Return [x, y] of the center of cell containing provided text 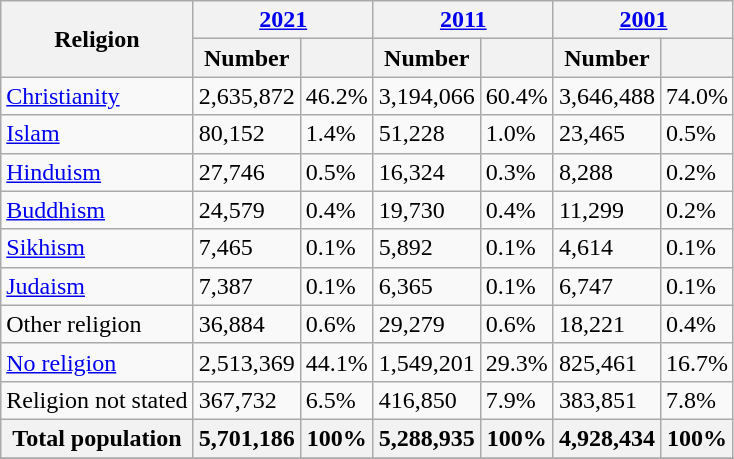
7.9% [516, 400]
44.1% [336, 362]
5,701,186 [246, 438]
Hinduism [97, 172]
23,465 [606, 134]
5,288,935 [426, 438]
46.2% [336, 96]
383,851 [606, 400]
Christianity [97, 96]
Religion not stated [97, 400]
367,732 [246, 400]
29,279 [426, 324]
6,747 [606, 286]
18,221 [606, 324]
Sikhism [97, 248]
16,324 [426, 172]
51,228 [426, 134]
36,884 [246, 324]
3,194,066 [426, 96]
1,549,201 [426, 362]
24,579 [246, 210]
2021 [283, 20]
1.4% [336, 134]
2001 [643, 20]
1.0% [516, 134]
74.0% [696, 96]
Buddhism [97, 210]
7,465 [246, 248]
Islam [97, 134]
11,299 [606, 210]
0.3% [516, 172]
2011 [463, 20]
7.8% [696, 400]
No religion [97, 362]
5,892 [426, 248]
2,635,872 [246, 96]
27,746 [246, 172]
Total population [97, 438]
6.5% [336, 400]
6,365 [426, 286]
19,730 [426, 210]
2,513,369 [246, 362]
Religion [97, 39]
416,850 [426, 400]
3,646,488 [606, 96]
4,928,434 [606, 438]
7,387 [246, 286]
825,461 [606, 362]
29.3% [516, 362]
8,288 [606, 172]
16.7% [696, 362]
60.4% [516, 96]
Judaism [97, 286]
Other religion [97, 324]
4,614 [606, 248]
80,152 [246, 134]
